For the text-containing cell, return its midpoint in (X, Y) coordinate format. 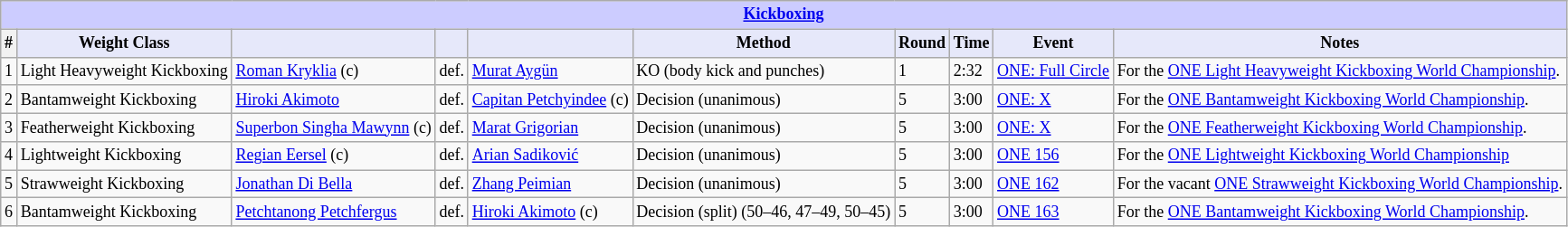
Arian Sadiković (550, 156)
ONE 156 (1053, 156)
ONE 163 (1053, 212)
Murat Aygün (550, 71)
Hiroki Akimoto (c) (550, 212)
Hiroki Akimoto (333, 99)
Kickboxing (784, 14)
For the ONE Featherweight Kickboxing World Championship. (1339, 127)
For the ONE Light Heavyweight Kickboxing World Championship. (1339, 71)
3 (9, 127)
Zhang Peimian (550, 184)
ONE 162 (1053, 184)
Superbon Singha Mawynn (c) (333, 127)
Notes (1339, 43)
Featherweight Kickboxing (124, 127)
Lightweight Kickboxing (124, 156)
6 (9, 212)
Strawweight Kickboxing (124, 184)
4 (9, 156)
2 (9, 99)
Marat Grigorian (550, 127)
Method (764, 43)
Regian Eersel (c) (333, 156)
Light Heavyweight Kickboxing (124, 71)
Round (923, 43)
Decision (split) (50–46, 47–49, 50–45) (764, 212)
For the vacant ONE Strawweight Kickboxing World Championship. (1339, 184)
Petchtanong Petchfergus (333, 212)
Roman Kryklia (c) (333, 71)
For the ONE Lightweight Kickboxing World Championship (1339, 156)
Capitan Petchyindee (c) (550, 99)
Weight Class (124, 43)
Time (971, 43)
# (9, 43)
2:32 (971, 71)
Jonathan Di Bella (333, 184)
Event (1053, 43)
KO (body kick and punches) (764, 71)
ONE: Full Circle (1053, 71)
